Determine the [x, y] coordinate at the center of the cell enclosing the given text.  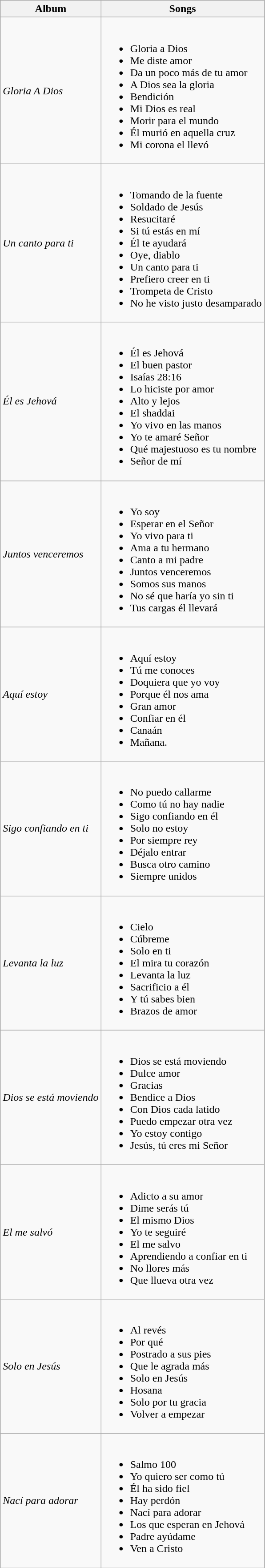
Él es Jehová [51, 401]
Nací para adorar [51, 1500]
Sigo confiando en ti [51, 828]
Juntos venceremos [51, 554]
Album [51, 9]
Levanta la luz [51, 963]
No puedo callarmeComo tú no hay nadieSigo confiando en élSolo no estoyPor siempre reyDéjalo entrarBusca otro caminoSiempre unidos [182, 828]
Aquí estoyTú me conocesDoquiera que yo voyPorque él nos amaGran amorConfiar en élCanaánMañana. [182, 694]
Salmo 100Yo quiero ser como túÉl ha sido fielHay perdónNací para adorarLos que esperan en JehováPadre ayúdameVen a Cristo [182, 1500]
Adicto a su amorDime serás túEl mismo DiosYo te seguiréEl me salvoAprendiendo a confiar en tiNo llores másQue llueva otra vez [182, 1232]
El me salvó [51, 1232]
Al revésPor quéPostrado a sus piesQue le agrada másSolo en JesúsHosanaSolo por tu graciaVolver a empezar [182, 1366]
Dios se está moviendo [51, 1097]
Gloria A Dios [51, 91]
Un canto para ti [51, 243]
Solo en Jesús [51, 1366]
Aquí estoy [51, 694]
Songs [182, 9]
Dios se está moviendoDulce amorGraciasBendice a DiosCon Dios cada latidoPuedo empezar otra vezYo estoy contigoJesús, tú eres mi Señor [182, 1097]
CieloCúbremeSolo en tiEl mira tu corazónLevanta la luzSacrificio a élY tú sabes bienBrazos de amor [182, 963]
